From the cell containing the given text, extract its center point as (X, Y) coordinate. 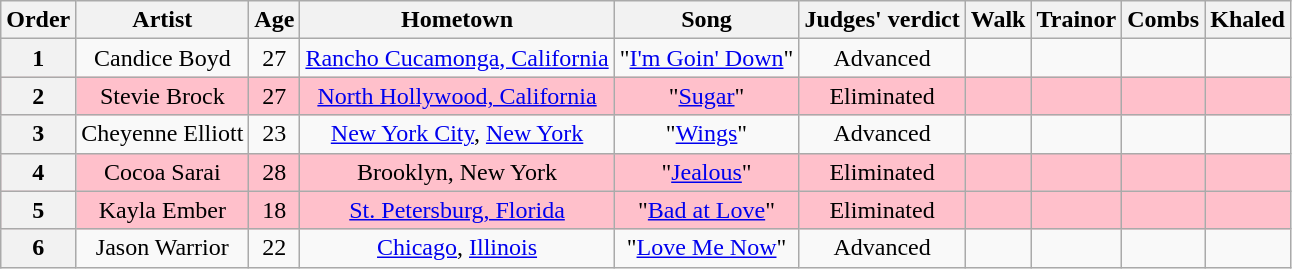
Walk (998, 20)
Rancho Cucamonga, California (457, 58)
6 (38, 248)
St. Petersburg, Florida (457, 210)
North Hollywood, California (457, 96)
"Jealous" (706, 172)
New York City, New York (457, 134)
Kayla Ember (162, 210)
2 (38, 96)
Cocoa Sarai (162, 172)
18 (274, 210)
Combs (1164, 20)
"Love Me Now" (706, 248)
"Bad at Love" (706, 210)
Judges' verdict (882, 20)
28 (274, 172)
"Sugar" (706, 96)
3 (38, 134)
Brooklyn, New York (457, 172)
4 (38, 172)
Chicago, Illinois (457, 248)
Candice Boyd (162, 58)
5 (38, 210)
Stevie Brock (162, 96)
Age (274, 20)
Trainor (1076, 20)
"Wings" (706, 134)
Khaled (1248, 20)
Jason Warrior (162, 248)
Song (706, 20)
1 (38, 58)
"I'm Goin' Down" (706, 58)
Cheyenne Elliott (162, 134)
23 (274, 134)
Order (38, 20)
Artist (162, 20)
22 (274, 248)
Hometown (457, 20)
